Output the [x, y] coordinate of the center of the cell containing the given text.  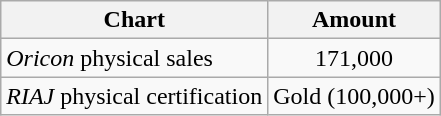
Chart [134, 20]
RIAJ physical certification [134, 96]
Oricon physical sales [134, 58]
Gold (100,000+) [354, 96]
Amount [354, 20]
171,000 [354, 58]
